Return [x, y] of the center of cell containing provided text 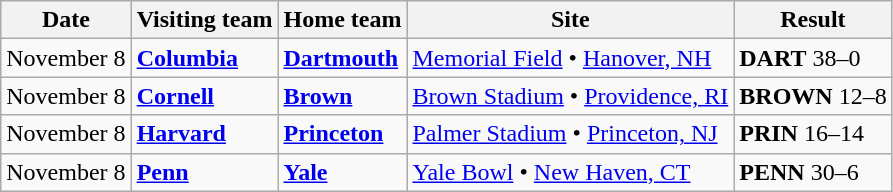
Visiting team [204, 20]
DART 38–0 [813, 58]
Penn [204, 172]
Home team [342, 20]
Yale [342, 172]
PRIN 16–14 [813, 134]
Brown [342, 96]
Columbia [204, 58]
PENN 30–6 [813, 172]
Harvard [204, 134]
Brown Stadium • Providence, RI [570, 96]
Yale Bowl • New Haven, CT [570, 172]
BROWN 12–8 [813, 96]
Memorial Field • Hanover, NH [570, 58]
Palmer Stadium • Princeton, NJ [570, 134]
Date [66, 20]
Cornell [204, 96]
Site [570, 20]
Dartmouth [342, 58]
Result [813, 20]
Princeton [342, 134]
